Extract the [x, y] coordinate from the center of the cell holding the provided text.  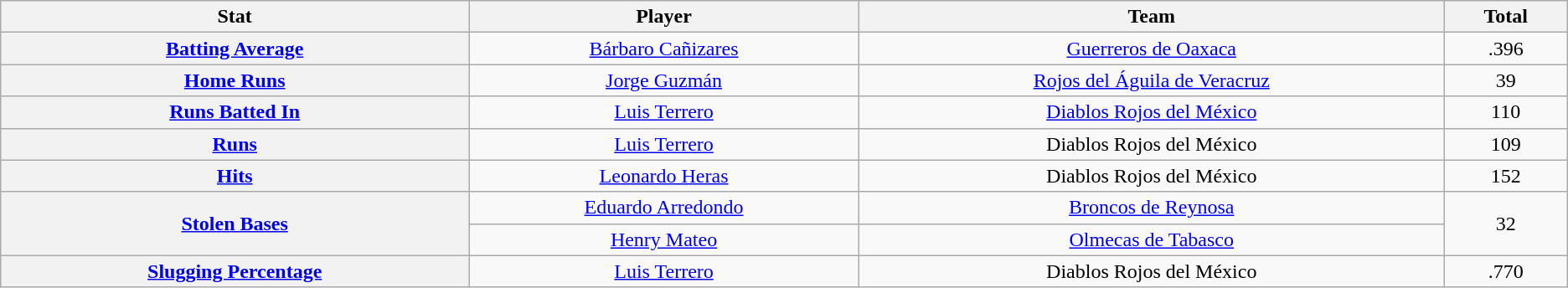
Runs [235, 144]
.396 [1506, 49]
Leonardo Heras [664, 176]
Eduardo Arredondo [664, 208]
Jorge Guzmán [664, 80]
Stat [235, 17]
32 [1506, 224]
Henry Mateo [664, 239]
Rojos del Águila de Veracruz [1151, 80]
Hits [235, 176]
Home Runs [235, 80]
39 [1506, 80]
Bárbaro Cañizares [664, 49]
Player [664, 17]
Guerreros de Oaxaca [1151, 49]
Slugging Percentage [235, 271]
Runs Batted In [235, 112]
110 [1506, 112]
Team [1151, 17]
Total [1506, 17]
Stolen Bases [235, 224]
Broncos de Reynosa [1151, 208]
Olmecas de Tabasco [1151, 239]
Batting Average [235, 49]
152 [1506, 176]
109 [1506, 144]
.770 [1506, 271]
